Capture the cell that displays the provided text and extract its [X, Y] central coordinate. 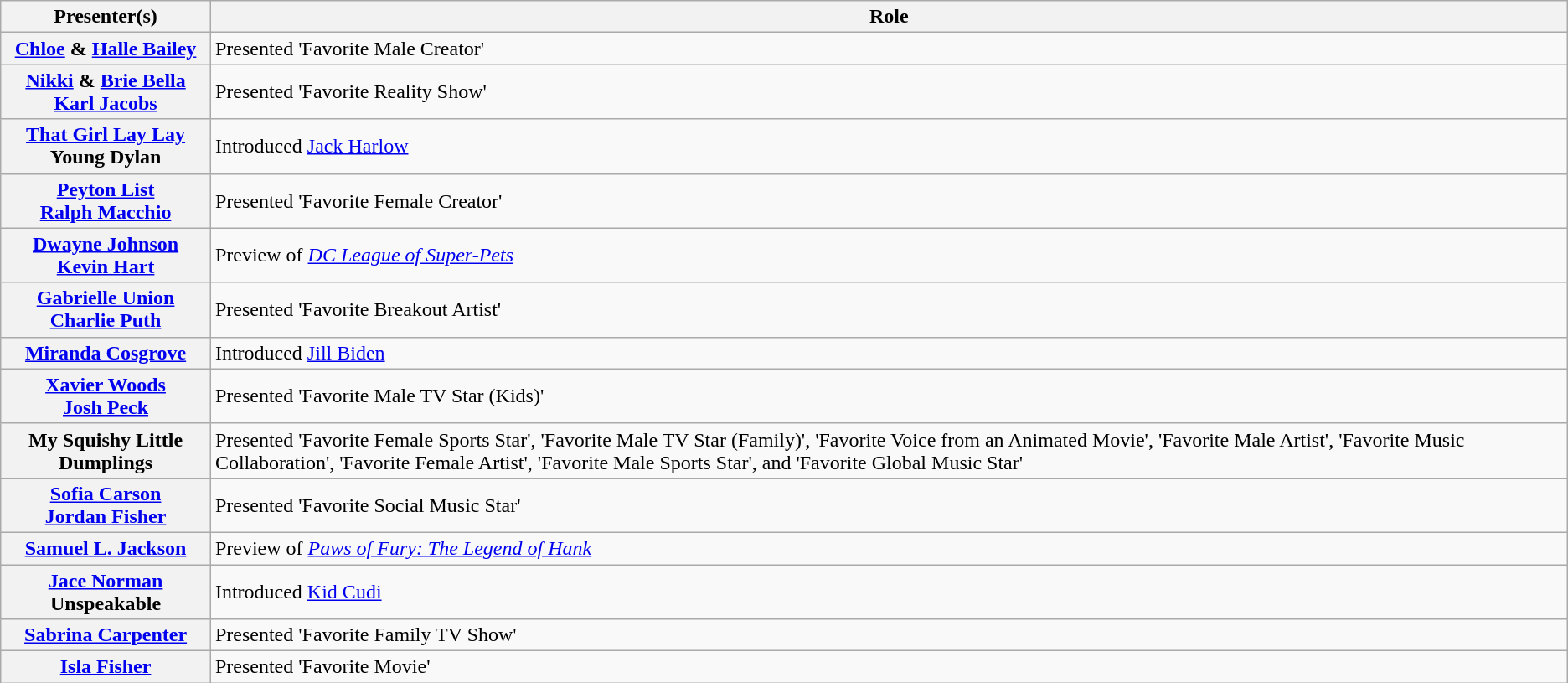
Nikki & Brie BellaKarl Jacobs [106, 92]
Introduced Jack Harlow [889, 146]
Presented 'Favorite Male TV Star (Kids)' [889, 396]
That Girl Lay LayYoung Dylan [106, 146]
Presented 'Favorite Reality Show' [889, 92]
Preview of Paws of Fury: The Legend of Hank [889, 548]
Dwayne JohnsonKevin Hart [106, 255]
Presented 'Favorite Male Creator' [889, 49]
Presented 'Favorite Movie' [889, 667]
Peyton ListRalph Macchio [106, 201]
Presented 'Favorite Breakout Artist' [889, 310]
Sabrina Carpenter [106, 635]
Jace NormanUnspeakable [106, 592]
My Squishy Little Dumplings [106, 451]
Role [889, 17]
Presented 'Favorite Family TV Show' [889, 635]
Miranda Cosgrove [106, 353]
Gabrielle UnionCharlie Puth [106, 310]
Isla Fisher [106, 667]
Introduced Jill Biden [889, 353]
Xavier WoodsJosh Peck [106, 396]
Samuel L. Jackson [106, 548]
Introduced Kid Cudi [889, 592]
Preview of DC League of Super-Pets [889, 255]
Presenter(s) [106, 17]
Presented 'Favorite Social Music Star' [889, 504]
Presented 'Favorite Female Creator' [889, 201]
Chloe & Halle Bailey [106, 49]
Sofia CarsonJordan Fisher [106, 504]
